Locate the cell with the specified text and output its (X, Y) center coordinate. 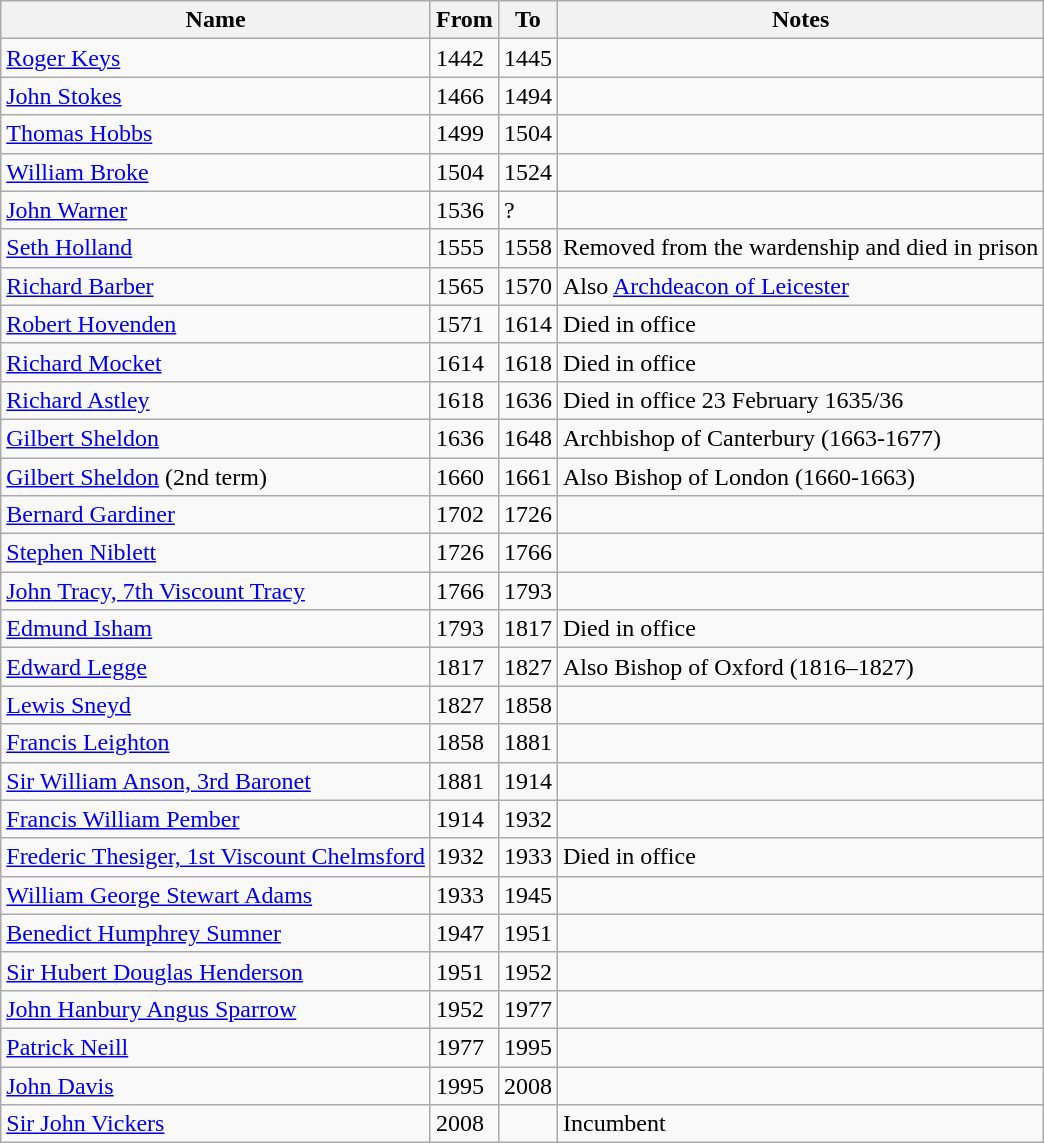
1947 (464, 933)
Also Archdeacon of Leicester (800, 286)
? (528, 210)
Sir John Vickers (216, 1124)
William Broke (216, 172)
1565 (464, 286)
1648 (528, 438)
Also Bishop of London (1660-1663) (800, 477)
Notes (800, 20)
Removed from the wardenship and died in prison (800, 248)
Roger Keys (216, 58)
Benedict Humphrey Sumner (216, 933)
Incumbent (800, 1124)
1558 (528, 248)
Gilbert Sheldon (2nd term) (216, 477)
Francis Leighton (216, 743)
Edmund Isham (216, 629)
John Tracy, 7th Viscount Tracy (216, 591)
Name (216, 20)
1945 (528, 895)
Archbishop of Canterbury (1663-1677) (800, 438)
William George Stewart Adams (216, 895)
1524 (528, 172)
1702 (464, 515)
1442 (464, 58)
Also Bishop of Oxford (1816–1827) (800, 667)
To (528, 20)
Gilbert Sheldon (216, 438)
Stephen Niblett (216, 553)
John Stokes (216, 96)
Richard Astley (216, 400)
John Hanbury Angus Sparrow (216, 1009)
Edward Legge (216, 667)
Robert Hovenden (216, 324)
Sir Hubert Douglas Henderson (216, 971)
From (464, 20)
Richard Mocket (216, 362)
Died in office 23 February 1635/36 (800, 400)
Patrick Neill (216, 1047)
1536 (464, 210)
1466 (464, 96)
John Warner (216, 210)
John Davis (216, 1085)
Frederic Thesiger, 1st Viscount Chelmsford (216, 857)
Seth Holland (216, 248)
1499 (464, 134)
1494 (528, 96)
1571 (464, 324)
1570 (528, 286)
1660 (464, 477)
Bernard Gardiner (216, 515)
Lewis Sneyd (216, 705)
Thomas Hobbs (216, 134)
1661 (528, 477)
Sir William Anson, 3rd Baronet (216, 781)
Richard Barber (216, 286)
1555 (464, 248)
1445 (528, 58)
Francis William Pember (216, 819)
